Find where the given text appears and provide that cell's center as (X, Y) coordinate. 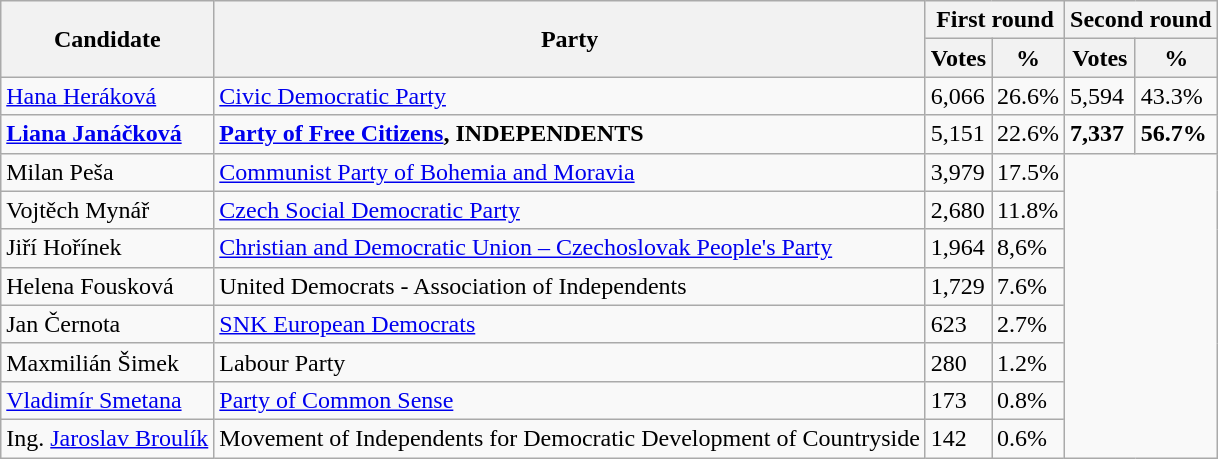
56.7% (1176, 134)
1,964 (958, 248)
2.7% (1028, 324)
3,979 (958, 172)
6,066 (958, 96)
Party (570, 39)
0.8% (1028, 400)
Candidate (108, 39)
Movement of Independents for Democratic Development of Countryside (570, 438)
Labour Party (570, 362)
43.3% (1176, 96)
Christian and Democratic Union – Czechoslovak People's Party (570, 248)
Czech Social Democratic Party (570, 210)
26.6% (1028, 96)
7.6% (1028, 286)
Maxmilián Šimek (108, 362)
First round (994, 20)
Jan Černota (108, 324)
Party of Free Citizens, INDEPENDENTS (570, 134)
142 (958, 438)
Liana Janáčková (108, 134)
Jiří Hořínek (108, 248)
Vladimír Smetana (108, 400)
Party of Common Sense (570, 400)
1,729 (958, 286)
2,680 (958, 210)
Ing. Jaroslav Broulík (108, 438)
11.8% (1028, 210)
17.5% (1028, 172)
8,6% (1028, 248)
Milan Peša (108, 172)
623 (958, 324)
SNK European Democrats (570, 324)
5,594 (1100, 96)
United Democrats - Association of Independents (570, 286)
Civic Democratic Party (570, 96)
5,151 (958, 134)
7,337 (1100, 134)
Helena Fousková (108, 286)
Vojtěch Mynář (108, 210)
22.6% (1028, 134)
280 (958, 362)
Communist Party of Bohemia and Moravia (570, 172)
Second round (1142, 20)
0.6% (1028, 438)
1.2% (1028, 362)
Hana Heráková (108, 96)
173 (958, 400)
